Pinpoint the cell where the given text exists, returning its [x, y] midpoint coordinate. 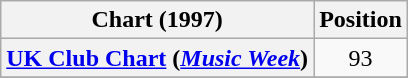
Chart (1997) [158, 20]
Position [361, 20]
93 [361, 58]
UK Club Chart (Music Week) [158, 58]
